For the text-containing cell, return its midpoint in (X, Y) coordinate format. 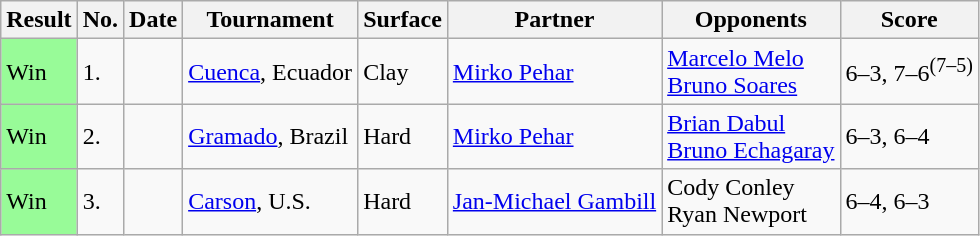
2. (100, 136)
Marcelo Melo Bruno Soares (751, 72)
1. (100, 72)
Cody Conley Ryan Newport (751, 202)
6–3, 6–4 (909, 136)
Date (154, 20)
Clay (403, 72)
No. (100, 20)
Score (909, 20)
Opponents (751, 20)
Partner (554, 20)
Surface (403, 20)
Brian Dabul Bruno Echagaray (751, 136)
Tournament (270, 20)
6–4, 6–3 (909, 202)
Gramado, Brazil (270, 136)
6–3, 7–6(7–5) (909, 72)
Result (39, 20)
Jan-Michael Gambill (554, 202)
Carson, U.S. (270, 202)
3. (100, 202)
Cuenca, Ecuador (270, 72)
